For the text-containing cell, return its midpoint in [x, y] coordinate format. 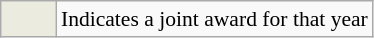
Indicates a joint award for that year [214, 19]
